Output the (x, y) coordinate of the center of the cell containing the given text.  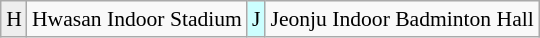
J (256, 19)
H (14, 19)
Jeonju Indoor Badminton Hall (402, 19)
Hwasan Indoor Stadium (137, 19)
